Identify which cell holds the provided text, then report its [X, Y] central coordinate. 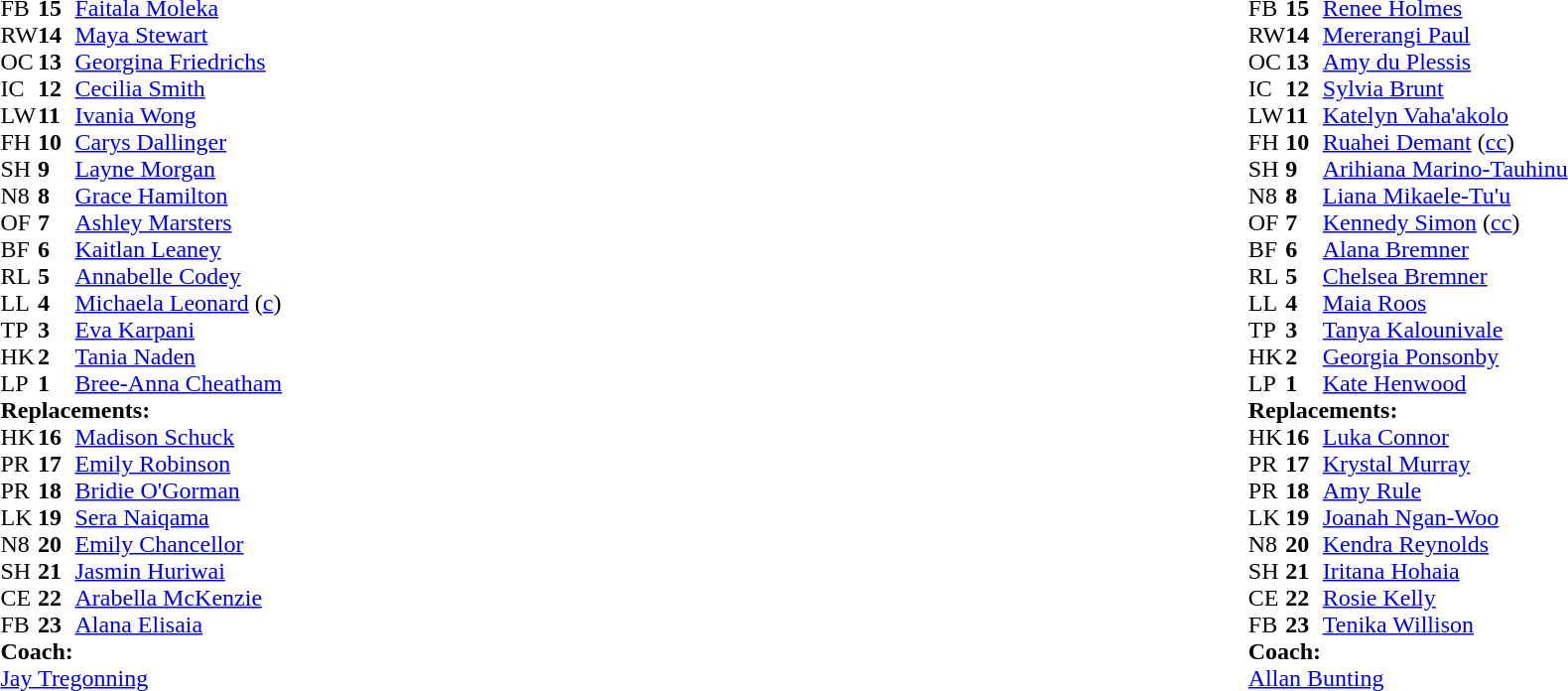
Alana Elisaia [179, 625]
Emily Chancellor [179, 544]
Arihiana Marino-Tauhinu [1445, 169]
Maia Roos [1445, 304]
Krystal Murray [1445, 465]
Grace Hamilton [179, 197]
Sera Naiqama [179, 518]
Tenika Willison [1445, 625]
Amy Rule [1445, 490]
Tania Naden [179, 357]
Emily Robinson [179, 465]
Rosie Kelly [1445, 598]
Chelsea Bremner [1445, 276]
Bree-Anna Cheatham [179, 383]
Carys Dallinger [179, 143]
Liana Mikaele-Tu'u [1445, 197]
Mererangi Paul [1445, 36]
Georgina Friedrichs [179, 62]
Alana Bremner [1445, 250]
Arabella McKenzie [179, 598]
Layne Morgan [179, 169]
Sylvia Brunt [1445, 89]
Eva Karpani [179, 330]
Annabelle Codey [179, 276]
Kennedy Simon (cc) [1445, 222]
Luka Connor [1445, 437]
Amy du Plessis [1445, 62]
Ivania Wong [179, 115]
Michaela Leonard (c) [179, 304]
Ruahei Demant (cc) [1445, 143]
Katelyn Vaha'akolo [1445, 115]
Madison Schuck [179, 437]
Cecilia Smith [179, 89]
Maya Stewart [179, 36]
Tanya Kalounivale [1445, 330]
Ashley Marsters [179, 222]
Joanah Ngan-Woo [1445, 518]
Georgia Ponsonby [1445, 357]
Kendra Reynolds [1445, 544]
Kate Henwood [1445, 383]
Iritana Hohaia [1445, 572]
Kaitlan Leaney [179, 250]
Jasmin Huriwai [179, 572]
Bridie O'Gorman [179, 490]
